Provide the (X, Y) coordinate of the cell's center where the given text is located.  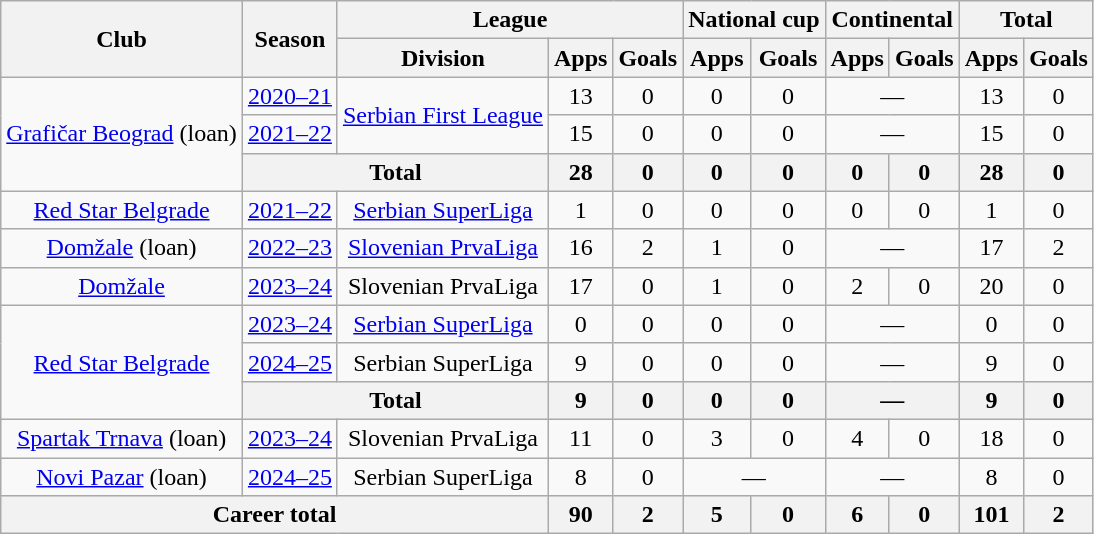
Spartak Trnava (loan) (122, 438)
4 (857, 438)
Serbian First League (442, 115)
101 (991, 515)
Domžale (loan) (122, 248)
16 (580, 248)
5 (717, 515)
3 (717, 438)
18 (991, 438)
Grafičar Beograd (loan) (122, 134)
2020–21 (290, 96)
League (510, 20)
National cup (754, 20)
Continental (892, 20)
90 (580, 515)
Novi Pazar (loan) (122, 477)
Division (442, 58)
Season (290, 39)
Career total (275, 515)
11 (580, 438)
6 (857, 515)
Domžale (122, 286)
20 (991, 286)
2022–23 (290, 248)
Club (122, 39)
